Capture the cell that displays the provided text and extract its (X, Y) central coordinate. 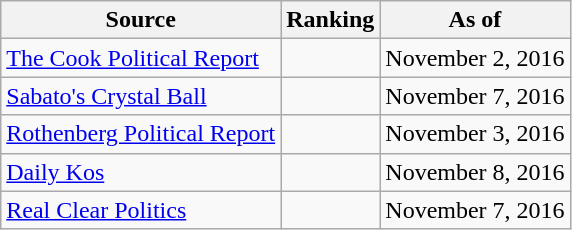
Real Clear Politics (141, 210)
Sabato's Crystal Ball (141, 96)
As of (475, 20)
Source (141, 20)
The Cook Political Report (141, 58)
November 2, 2016 (475, 58)
Ranking (330, 20)
November 3, 2016 (475, 134)
November 8, 2016 (475, 172)
Rothenberg Political Report (141, 134)
Daily Kos (141, 172)
